For the text-containing cell, return its midpoint in (x, y) coordinate format. 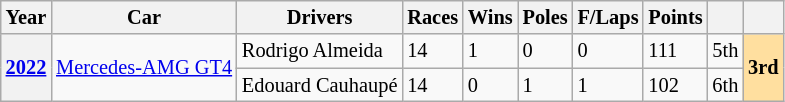
Year (26, 17)
F/Laps (608, 17)
5th (725, 51)
6th (725, 85)
3rd (763, 68)
Wins (490, 17)
Races (432, 17)
Mercedes-AMG GT4 (144, 68)
102 (675, 85)
Rodrigo Almeida (320, 51)
2022 (26, 68)
Drivers (320, 17)
Poles (546, 17)
111 (675, 51)
Points (675, 17)
Edouard Cauhaupé (320, 85)
Car (144, 17)
